Return the (X, Y) coordinate for the center point of the cell that contains the specified text.  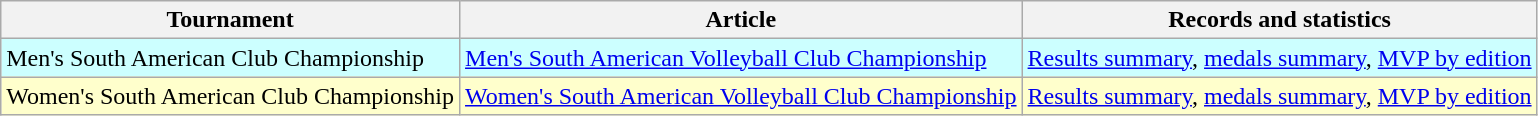
Article (742, 20)
Records and statistics (1280, 20)
Women's South American Club Championship (230, 96)
Women's South American Volleyball Club Championship (742, 96)
Tournament (230, 20)
Men's South American Volleyball Club Championship (742, 58)
Men's South American Club Championship (230, 58)
